Extract the [x, y] coordinate from the center of the cell holding the provided text.  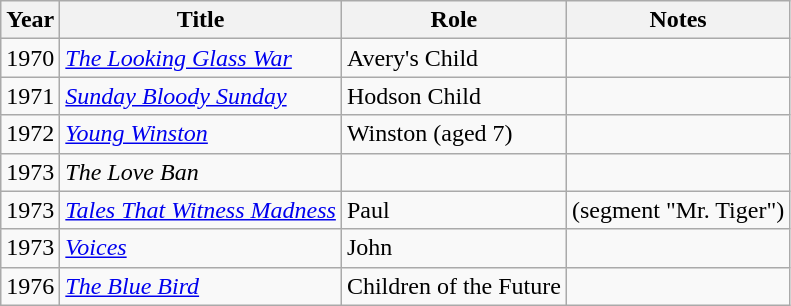
Notes [678, 20]
Year [30, 20]
Title [201, 20]
Winston (aged 7) [454, 134]
Sunday Bloody Sunday [201, 96]
Children of the Future [454, 286]
(segment "Mr. Tiger") [678, 210]
John [454, 248]
The Love Ban [201, 172]
The Blue Bird [201, 286]
1970 [30, 58]
Hodson Child [454, 96]
Role [454, 20]
Tales That Witness Madness [201, 210]
Avery's Child [454, 58]
Voices [201, 248]
Paul [454, 210]
1976 [30, 286]
1972 [30, 134]
The Looking Glass War [201, 58]
Young Winston [201, 134]
1971 [30, 96]
